Find where the given text appears and provide that cell's center as [x, y] coordinate. 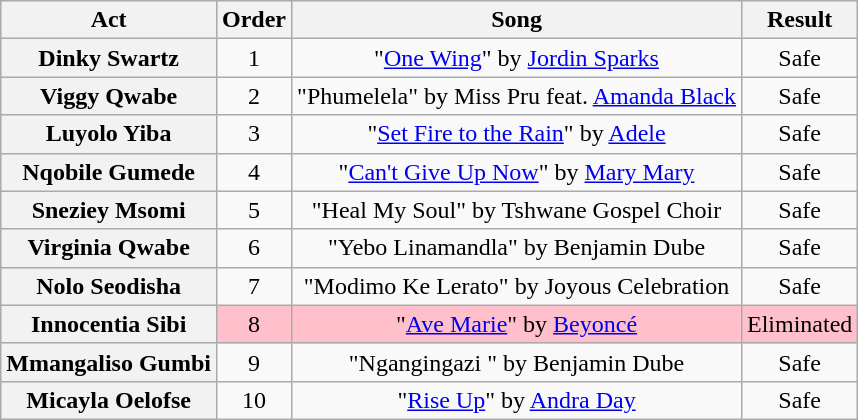
"Ngangingazi " by Benjamin Dube [517, 362]
Result [799, 20]
"Heal My Soul" by Tshwane Gospel Choir [517, 210]
1 [254, 58]
7 [254, 286]
"One Wing" by Jordin Sparks [517, 58]
Nqobile Gumede [109, 172]
Nolo Seodisha [109, 286]
8 [254, 324]
"Yebo Linamandla" by Benjamin Dube [517, 248]
"Set Fire to the Rain" by Adele [517, 134]
Act [109, 20]
5 [254, 210]
Viggy Qwabe [109, 96]
Innocentia Sibi [109, 324]
Mmangaliso Gumbi [109, 362]
"Can't Give Up Now" by Mary Mary [517, 172]
"Ave Marie" by Beyoncé [517, 324]
"Modimo Ke Lerato" by Joyous Celebration [517, 286]
10 [254, 400]
2 [254, 96]
Virginia Qwabe [109, 248]
"Rise Up" by Andra Day [517, 400]
Micayla Oelofse [109, 400]
Eliminated [799, 324]
Dinky Swartz [109, 58]
9 [254, 362]
Luyolo Yiba [109, 134]
"Phumelela" by Miss Pru feat. Amanda Black [517, 96]
Order [254, 20]
6 [254, 248]
Song [517, 20]
3 [254, 134]
4 [254, 172]
Sneziey Msomi [109, 210]
